Output the [x, y] coordinate of the center of the cell containing the given text.  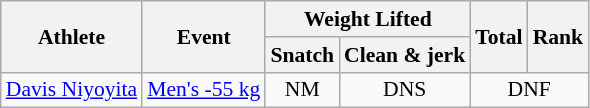
Event [204, 36]
Weight Lifted [368, 19]
NM [302, 90]
Men's -55 kg [204, 90]
Total [498, 36]
Snatch [302, 55]
Clean & jerk [404, 55]
DNF [529, 90]
Davis Niyoyita [72, 90]
Athlete [72, 36]
Rank [558, 36]
DNS [404, 90]
